From the cell containing the given text, extract its center point as (x, y) coordinate. 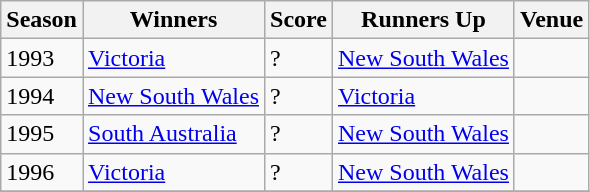
1996 (42, 172)
1993 (42, 58)
Runners Up (423, 20)
Winners (173, 20)
South Australia (173, 134)
1994 (42, 96)
1995 (42, 134)
Venue (551, 20)
Season (42, 20)
Score (299, 20)
